Pinpoint the cell where the given text exists, returning its [x, y] midpoint coordinate. 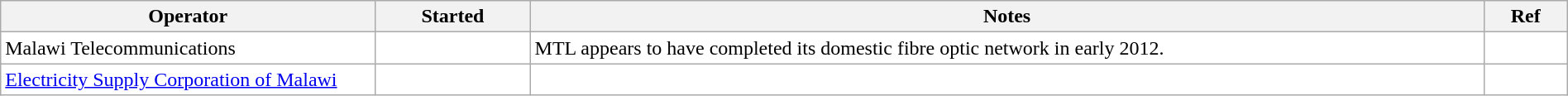
Electricity Supply Corporation of Malawi [189, 79]
Notes [1007, 17]
Malawi Telecommunications [189, 48]
MTL appears to have completed its domestic fibre optic network in early 2012. [1007, 48]
Started [453, 17]
Operator [189, 17]
Ref [1525, 17]
